Capture the cell that displays the provided text and extract its (x, y) central coordinate. 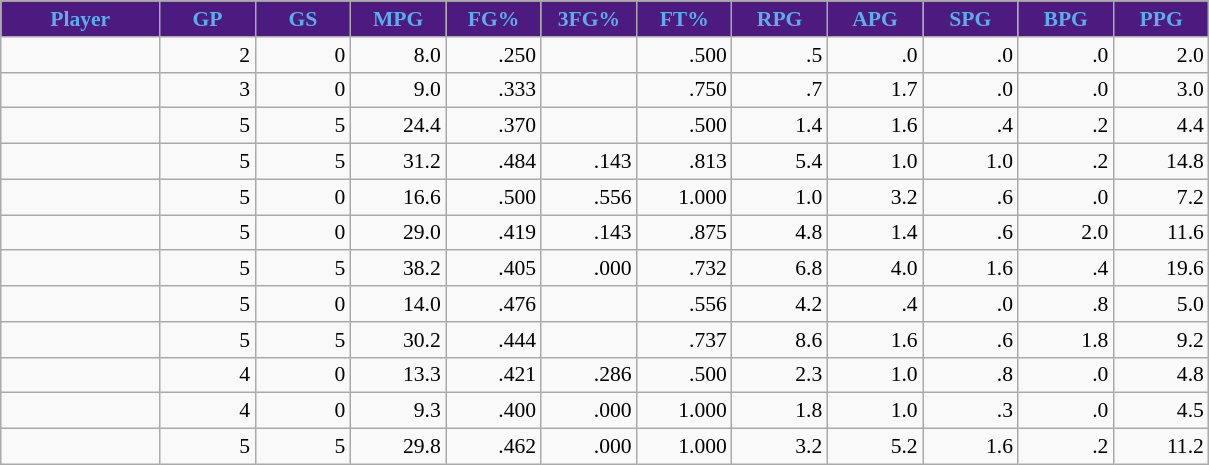
APG (874, 19)
5.0 (1161, 304)
.444 (494, 340)
9.0 (398, 90)
6.8 (780, 269)
31.2 (398, 162)
.813 (684, 162)
14.0 (398, 304)
.370 (494, 126)
1.7 (874, 90)
8.0 (398, 55)
MPG (398, 19)
13.3 (398, 375)
GP (208, 19)
.400 (494, 411)
11.6 (1161, 233)
.419 (494, 233)
.421 (494, 375)
19.6 (1161, 269)
5.2 (874, 447)
BPG (1066, 19)
RPG (780, 19)
7.2 (1161, 197)
Player (80, 19)
14.8 (1161, 162)
.333 (494, 90)
.462 (494, 447)
38.2 (398, 269)
FG% (494, 19)
.286 (588, 375)
2 (208, 55)
8.6 (780, 340)
24.4 (398, 126)
3FG% (588, 19)
9.2 (1161, 340)
.250 (494, 55)
2.3 (780, 375)
PPG (1161, 19)
4.4 (1161, 126)
30.2 (398, 340)
GS (302, 19)
.5 (780, 55)
4.0 (874, 269)
3.0 (1161, 90)
4.2 (780, 304)
29.8 (398, 447)
5.4 (780, 162)
.732 (684, 269)
9.3 (398, 411)
3 (208, 90)
.484 (494, 162)
.405 (494, 269)
4.5 (1161, 411)
.750 (684, 90)
.476 (494, 304)
16.6 (398, 197)
.737 (684, 340)
SPG (970, 19)
.7 (780, 90)
29.0 (398, 233)
.3 (970, 411)
11.2 (1161, 447)
FT% (684, 19)
.875 (684, 233)
